Scan for the cell matching the given text and deliver its (x, y) coordinate at center. 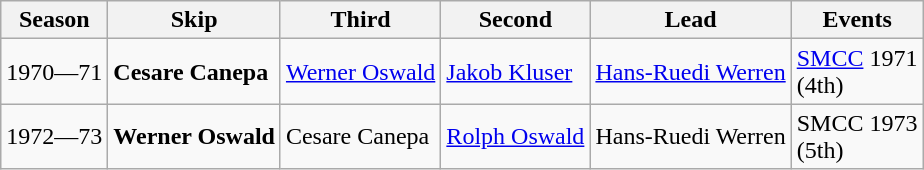
Third (360, 20)
Lead (690, 20)
Events (857, 20)
Season (54, 20)
Skip (194, 20)
Rolph Oswald (516, 136)
Jakob Kluser (516, 72)
SMCC 1973 (5th) (857, 136)
1970—71 (54, 72)
1972—73 (54, 136)
SMCC 1971 (4th) (857, 72)
Second (516, 20)
